Capture the cell that displays the provided text and extract its (X, Y) central coordinate. 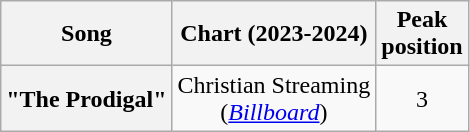
Chart (2023-2024) (274, 34)
Peakposition (422, 34)
"The Prodigal" (86, 98)
Song (86, 34)
Christian Streaming(Billboard) (274, 98)
3 (422, 98)
